Find where the given text appears and provide that cell's center as (X, Y) coordinate. 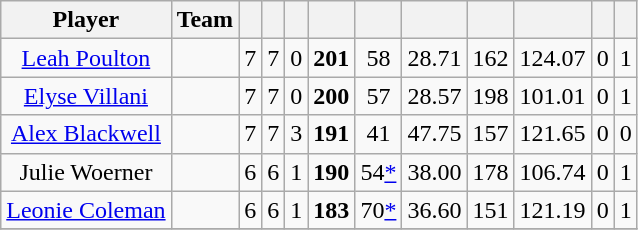
Team (205, 20)
121.19 (552, 210)
28.57 (434, 96)
Elyse Villani (86, 96)
178 (490, 172)
Julie Woerner (86, 172)
183 (332, 210)
201 (332, 58)
47.75 (434, 134)
58 (378, 58)
57 (378, 96)
54* (378, 172)
191 (332, 134)
121.65 (552, 134)
157 (490, 134)
Leah Poulton (86, 58)
36.60 (434, 210)
38.00 (434, 172)
41 (378, 134)
124.07 (552, 58)
200 (332, 96)
106.74 (552, 172)
Leonie Coleman (86, 210)
28.71 (434, 58)
101.01 (552, 96)
Alex Blackwell (86, 134)
70* (378, 210)
Player (86, 20)
151 (490, 210)
162 (490, 58)
190 (332, 172)
3 (296, 134)
198 (490, 96)
